Capture the cell that displays the provided text and extract its [x, y] central coordinate. 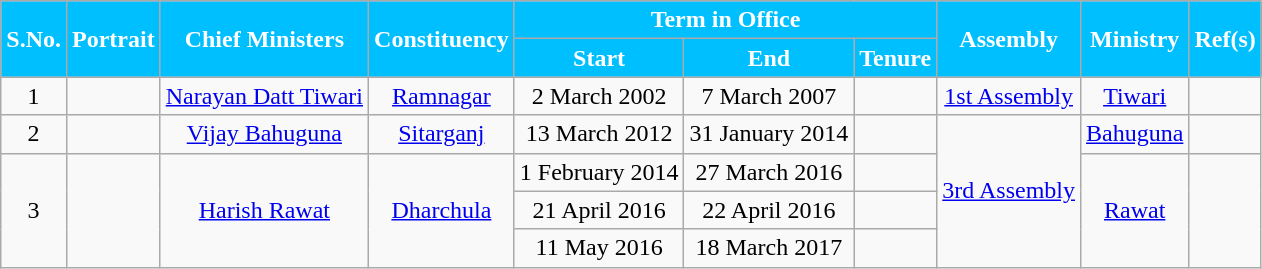
2 [34, 134]
Sitarganj [442, 134]
Ramnagar [442, 96]
Ref(s) [1225, 39]
21 April 2016 [599, 210]
27 March 2016 [769, 172]
Portrait [113, 39]
Bahuguna [1135, 134]
22 April 2016 [769, 210]
Constituency [442, 39]
1st Assembly [1009, 96]
End [769, 58]
18 March 2017 [769, 248]
Term in Office [726, 20]
Narayan Datt Tiwari [264, 96]
31 January 2014 [769, 134]
2 March 2002 [599, 96]
Chief Ministers [264, 39]
1 February 2014 [599, 172]
S.No. [34, 39]
11 May 2016 [599, 248]
Harish Rawat [264, 210]
Vijay Bahuguna [264, 134]
7 March 2007 [769, 96]
Tenure [896, 58]
3rd Assembly [1009, 191]
Tiwari [1135, 96]
1 [34, 96]
Dharchula [442, 210]
Rawat [1135, 210]
Assembly [1009, 39]
Start [599, 58]
13 March 2012 [599, 134]
3 [34, 210]
Ministry [1135, 39]
